Extract the (x, y) coordinate from the center of the cell holding the provided text.  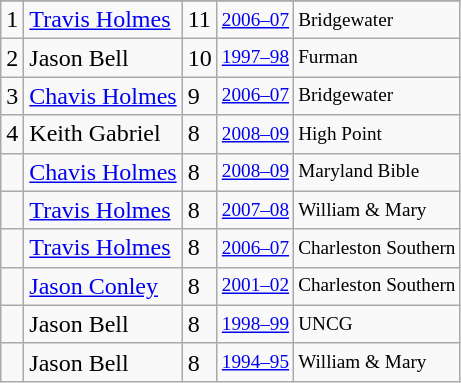
1994–95 (255, 362)
2007–08 (255, 210)
1997–98 (255, 58)
4 (12, 134)
High Point (377, 134)
9 (200, 96)
Jason Conley (103, 286)
2 (12, 58)
2001–02 (255, 286)
10 (200, 58)
Keith Gabriel (103, 134)
1 (12, 20)
3 (12, 96)
Maryland Bible (377, 172)
UNCG (377, 324)
11 (200, 20)
1998–99 (255, 324)
Furman (377, 58)
